For the text-containing cell, return its midpoint in (X, Y) coordinate format. 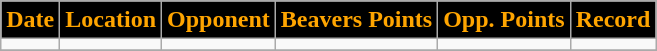
Opp. Points (504, 20)
Location (111, 20)
Beavers Points (356, 20)
Record (613, 20)
Opponent (219, 20)
Date (30, 20)
